Output the [x, y] coordinate of the center of the cell containing the given text.  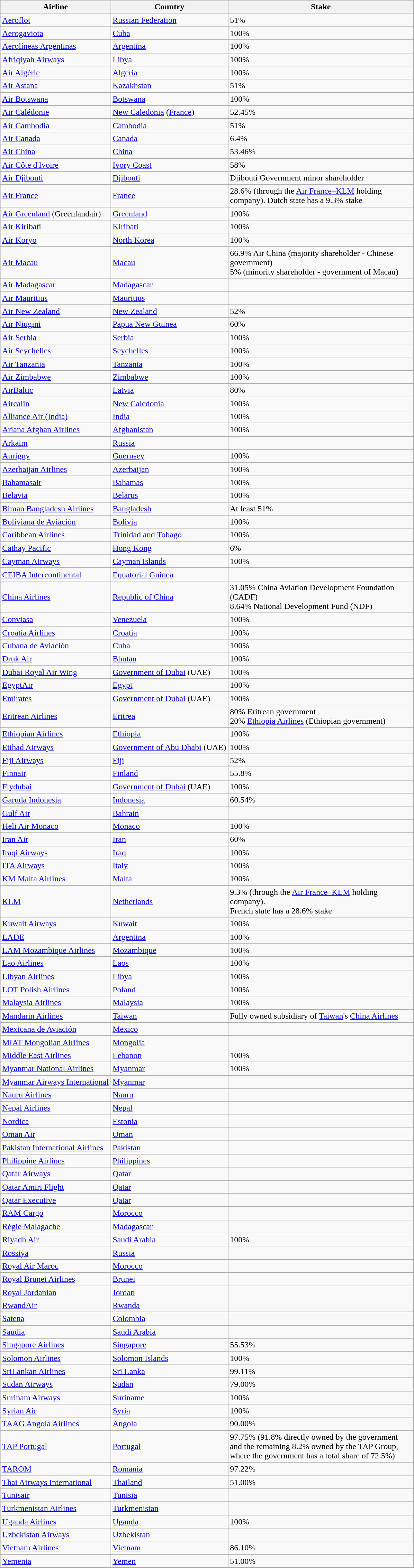
Air Mauritius [55, 298]
Solomon Islands [170, 1358]
Venezuela [170, 619]
Brunei [170, 1279]
79.00% [321, 1384]
Macau [170, 262]
Iraq [170, 852]
China [170, 151]
Country [170, 7]
Air Koryo [55, 240]
Air Botswana [55, 99]
Azerbaijan Airlines [55, 469]
New Zealand [170, 311]
Ethiopian Airlines [55, 734]
Bhutan [170, 659]
Saudia [55, 1332]
Zimbabwe [170, 377]
Cambodia [170, 125]
Taiwan [170, 1016]
Garuda Indonesia [55, 800]
Iran Air [55, 839]
MIAT Mongolian Airlines [55, 1042]
Mozambique [170, 950]
Nauru Airlines [55, 1095]
Air Algérie [55, 73]
28.6% (through the Air France–KLM holding company). Dutch state has a 9.3% stake [321, 196]
Singapore Airlines [55, 1345]
Nepal Airlines [55, 1108]
Republic of China [170, 597]
Pakistan International Airlines [55, 1148]
Surinam Airways [55, 1398]
6% [321, 548]
Equatorial Guinea [170, 574]
Portugal [170, 1446]
52.45% [321, 112]
ITA Airways [55, 866]
At least 51% [321, 509]
Air Greenland (Greenlandair) [55, 214]
Canada [170, 138]
Tunisair [55, 1495]
EgyptAir [55, 685]
80% [321, 390]
Seychelles [170, 351]
Nauru [170, 1095]
Cayman Airways [55, 561]
31.05% China Aviation Development Foundation (CADF)8.64% National Development Fund (NDF) [321, 597]
Fully owned subsidiary of Taiwan's China Airlines [321, 1016]
Cayman Islands [170, 561]
Serbia [170, 337]
Malaysia Airlines [55, 1003]
Mexicana de Aviación [55, 1029]
SriLankan Airlines [55, 1371]
Royal Air Maroc [55, 1266]
97.22% [321, 1469]
TAP Portugal [55, 1446]
Aerolíneas Argentinas [55, 46]
Belarus [170, 495]
55.53% [321, 1345]
India [170, 417]
Oman [170, 1134]
Turkmenistan Airlines [55, 1508]
Estonia [170, 1121]
Kuwait Airways [55, 924]
KM Malta Airlines [55, 879]
Thailand [170, 1482]
Angola [170, 1424]
Air Kiribati [55, 227]
AirBaltic [55, 390]
CEIBA Intercontinental [55, 574]
Turkmenistan [170, 1508]
Malaysia [170, 1003]
Finland [170, 773]
Conviasa [55, 619]
Bahamasair [55, 482]
Air Côte d'Ivoire [55, 165]
France [170, 196]
Finnair [55, 773]
Croatia Airlines [55, 632]
53.46% [321, 151]
Aircalin [55, 403]
Croatia [170, 632]
Hong Kong [170, 548]
Mandarin Airlines [55, 1016]
58% [321, 165]
90.00% [321, 1424]
Uzbekistan [170, 1535]
Aurigny [55, 456]
Greenland [170, 214]
North Korea [170, 240]
Alliance Air (India) [55, 417]
Sudan Airways [55, 1384]
Suriname [170, 1398]
Mongolia [170, 1042]
RwandAir [55, 1306]
Kuwait [170, 924]
Syrian Air [55, 1411]
Kiribati [170, 227]
Air Seychelles [55, 351]
Poland [170, 990]
Algeria [170, 73]
Qatar Airways [55, 1174]
Latvia [170, 390]
Bolivia [170, 522]
Yemenia [55, 1561]
Lebanon [170, 1055]
Sri Lanka [170, 1371]
Trinidad and Tobago [170, 535]
Uzbekistan Airways [55, 1535]
Guernsey [170, 456]
Libyan Airlines [55, 976]
99.11% [321, 1371]
Djibouti Government minor shareholder [321, 178]
Royal Jordanian [55, 1292]
Sudan [170, 1384]
Tunisia [170, 1495]
Kazakhstan [170, 86]
Eritrea [170, 716]
Bahrain [170, 813]
Cathay Pacific [55, 548]
Mexico [170, 1029]
Philippines [170, 1161]
Philippine Airlines [55, 1161]
Air Calédonie [55, 112]
97.75% (91.8% directly owned by the government and the remaining 8.2% owned by the TAP Group, where the government has a total share of 72.5%) [321, 1446]
Laos [170, 963]
Nordica [55, 1121]
Malta [170, 879]
Royal Brunei Airlines [55, 1279]
Government of Abu Dhabi (UAE) [170, 747]
TAROM [55, 1469]
Air Astana [55, 86]
Caribbean Airlines [55, 535]
Air Macau [55, 262]
Gulf Air [55, 813]
Botswana [170, 99]
Etihad Airways [55, 747]
Tanzania [170, 364]
Arkaim [55, 443]
Djibouti [170, 178]
Lao Airlines [55, 963]
Colombia [170, 1319]
Ivory Coast [170, 165]
LAM Mozambique Airlines [55, 950]
Azerbaijan [170, 469]
Bangladesh [170, 509]
55.8% [321, 773]
Aeroflot [55, 20]
Romania [170, 1469]
Fiji [170, 760]
Iran [170, 839]
Air Cambodia [55, 125]
Yemen [170, 1561]
Afriqiyah Airways [55, 59]
80% Eritrean government20% Ethiopia Airlines (Ethiopian government) [321, 716]
Afghanistan [170, 430]
Uganda [170, 1522]
Russian Federation [170, 20]
Air Tanzania [55, 364]
Myanmar National Airlines [55, 1068]
Pakistan [170, 1148]
Dubai Royal Air Wing [55, 672]
Qatar Executive [55, 1200]
RAM Cargo [55, 1213]
Druk Air [55, 659]
Aerogaviota [55, 33]
Qatar Amiri Flight [55, 1187]
Indonesia [170, 800]
Egypt [170, 685]
Eritrean Airlines [55, 716]
China Airlines [55, 597]
Papua New Guinea [170, 324]
Air Niugini [55, 324]
Air Djibouti [55, 178]
Air New Zealand [55, 311]
Flydubai [55, 787]
LADE [55, 937]
LOT Polish Airlines [55, 990]
Jordan [170, 1292]
Vietnam [170, 1548]
86.10% [321, 1548]
Italy [170, 866]
Ethiopia [170, 734]
Cubana de Aviación [55, 646]
Emirates [55, 698]
KLM [55, 901]
Airline [55, 7]
60.54% [321, 800]
Middle East Airlines [55, 1055]
Syria [170, 1411]
Air Canada [55, 138]
Air Madagascar [55, 285]
Uganda Airlines [55, 1522]
Netherlands [170, 901]
6.4% [321, 138]
Myanmar Airways International [55, 1082]
Biman Bangladesh Airlines [55, 509]
Thai Airways International [55, 1482]
New Caledonia (France) [170, 112]
Satena [55, 1319]
New Caledonia [170, 403]
Mauritius [170, 298]
Air China [55, 151]
TAAG Angola Airlines [55, 1424]
Ariana Afghan Airlines [55, 430]
Nepal [170, 1108]
Rwanda [170, 1306]
Fiji Airways [55, 760]
Singapore [170, 1345]
Boliviana de Aviación [55, 522]
Air Serbia [55, 337]
Iraqi Airways [55, 852]
Air France [55, 196]
Belavia [55, 495]
Vietnam Airlines [55, 1548]
Oman Air [55, 1134]
Bahamas [170, 482]
9.3% (through the Air France–KLM holding company). French state has a 28.6% stake [321, 901]
Stake [321, 7]
Air Zimbabwe [55, 377]
Régie Malagache [55, 1226]
Solomon Airlines [55, 1358]
Heli Air Monaco [55, 826]
Rossiya [55, 1253]
Monaco [170, 826]
Riyadh Air [55, 1240]
66.9% Air China (majority shareholder - Chinese government)5% (minority shareholder - government of Macau) [321, 262]
